Return the (X, Y) coordinate for the center point of the cell that contains the specified text.  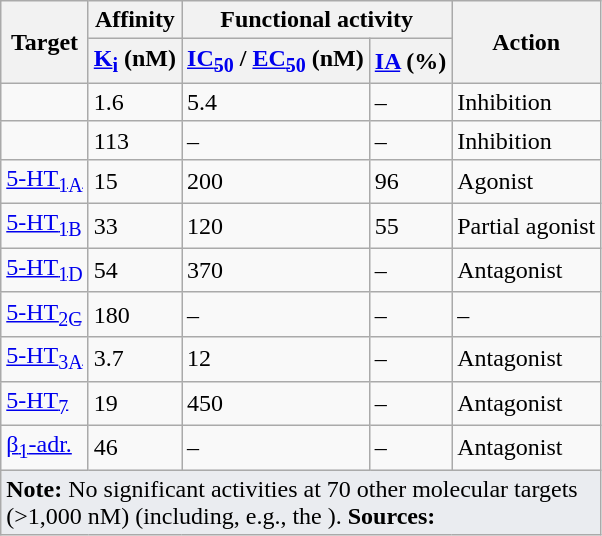
180 (134, 314)
5-HT1D (44, 270)
113 (134, 140)
5-HT7 (44, 403)
IC50 / EC50 (nM) (276, 61)
Target (44, 42)
96 (410, 181)
12 (276, 359)
β1-adr. (44, 447)
Action (526, 42)
IA (%) (410, 61)
5-HT3A (44, 359)
Partial agonist (526, 226)
5-HT1B (44, 226)
5.4 (276, 102)
Agonist (526, 181)
Affinity (134, 20)
46 (134, 447)
120 (276, 226)
370 (276, 270)
3.7 (134, 359)
15 (134, 181)
1.6 (134, 102)
5-HT1A (44, 181)
33 (134, 226)
Ki (nM) (134, 61)
54 (134, 270)
Functional activity (317, 20)
Note: No significant activities at 70 other molecular targets (>1,000 nM) (including, e.g., the ). Sources: (301, 502)
200 (276, 181)
55 (410, 226)
450 (276, 403)
5-HT2C (44, 314)
19 (134, 403)
